Provide the (x, y) coordinate of the cell's center where the given text is located.  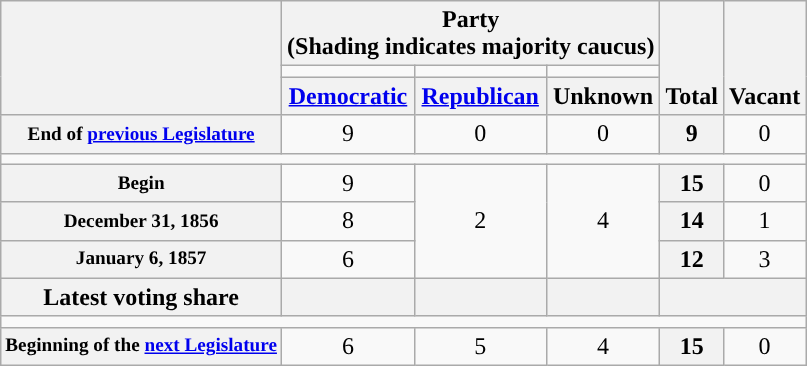
Beginning of the next Legislature (142, 346)
Vacant (764, 58)
Latest voting share (142, 297)
Begin (142, 183)
14 (692, 221)
End of previous Legislature (142, 134)
5 (480, 346)
3 (764, 259)
12 (692, 259)
Party (Shading indicates majority caucus) (471, 34)
Total (692, 58)
Unknown (603, 96)
Democratic (348, 96)
1 (764, 221)
December 31, 1856 (142, 221)
8 (348, 221)
2 (480, 221)
Republican (480, 96)
January 6, 1857 (142, 259)
